From the cell containing the given text, extract its center point as (x, y) coordinate. 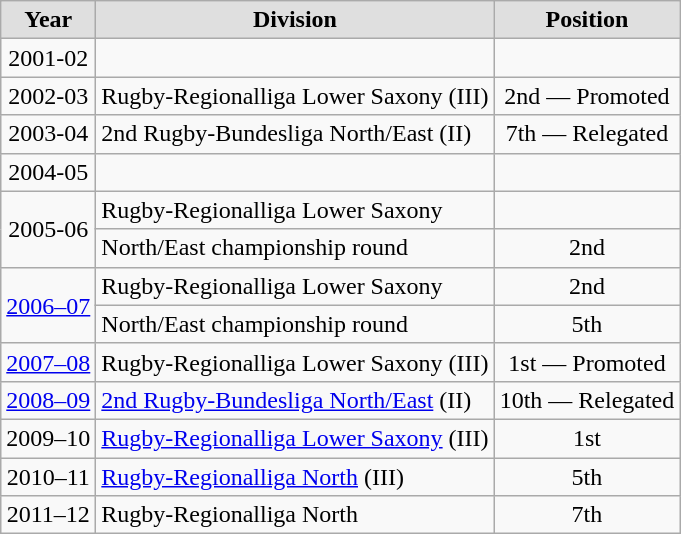
10th — Relegated (587, 400)
2010–11 (48, 477)
2001-02 (48, 58)
2nd — Promoted (587, 96)
Position (587, 20)
2002-03 (48, 96)
Division (295, 20)
2006–07 (48, 305)
2005-06 (48, 229)
1st — Promoted (587, 362)
7th (587, 515)
Rugby-Regionalliga North (III) (295, 477)
Rugby-Regionalliga North (295, 515)
2003-04 (48, 134)
2011–12 (48, 515)
7th — Relegated (587, 134)
1st (587, 438)
Year (48, 20)
2009–10 (48, 438)
2007–08 (48, 362)
2004-05 (48, 172)
2008–09 (48, 400)
